Output the (x, y) coordinate of the center of the cell containing the given text.  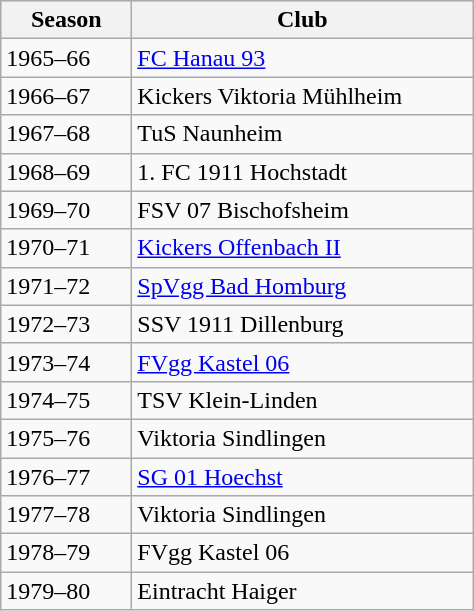
TSV Klein-Linden (302, 400)
FSV 07 Bischofsheim (302, 210)
1967–68 (66, 134)
SSV 1911 Dillenburg (302, 324)
1966–67 (66, 96)
1969–70 (66, 210)
1978–79 (66, 553)
SG 01 Hoechst (302, 477)
1968–69 (66, 172)
Eintracht Haiger (302, 591)
1971–72 (66, 286)
1972–73 (66, 324)
SpVgg Bad Homburg (302, 286)
1965–66 (66, 58)
1979–80 (66, 591)
TuS Naunheim (302, 134)
Kickers Viktoria Mühlheim (302, 96)
1977–78 (66, 515)
Season (66, 20)
1. FC 1911 Hochstadt (302, 172)
1973–74 (66, 362)
1974–75 (66, 400)
1975–76 (66, 438)
1976–77 (66, 477)
Kickers Offenbach II (302, 248)
FC Hanau 93 (302, 58)
1970–71 (66, 248)
Club (302, 20)
